From the cell containing the given text, extract its center point as (x, y) coordinate. 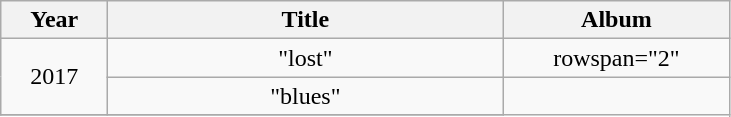
rowspan="2" (616, 58)
2017 (54, 77)
"lost" (306, 58)
Year (54, 20)
Title (306, 20)
Album (616, 20)
"blues" (306, 96)
